From the cell containing the given text, extract its center point as [X, Y] coordinate. 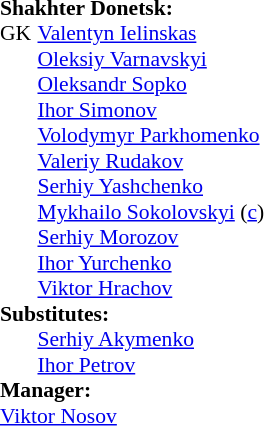
Substitutes: [132, 314]
Manager: [132, 391]
GK [19, 33]
